Capture the cell that displays the provided text and extract its (X, Y) central coordinate. 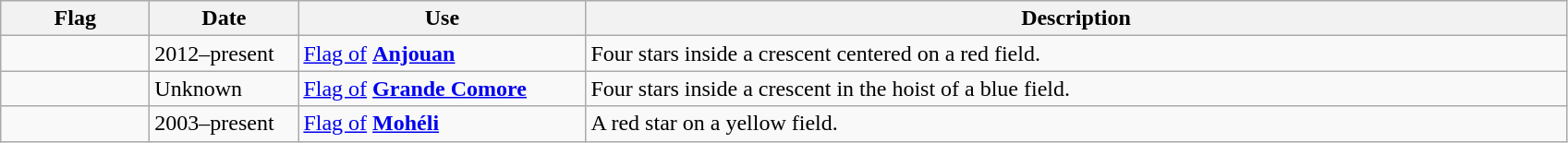
Four stars inside a crescent centered on a red field. (1076, 54)
Flag of Grande Comore (442, 89)
Flag of Anjouan (442, 54)
Unknown (224, 89)
Use (442, 18)
2003–present (224, 124)
Flag of Mohéli (442, 124)
Date (224, 18)
2012–present (224, 54)
A red star on a yellow field. (1076, 124)
Description (1076, 18)
Flag (76, 18)
Four stars inside a crescent in the hoist of a blue field. (1076, 89)
